For the text-containing cell, return its midpoint in (X, Y) coordinate format. 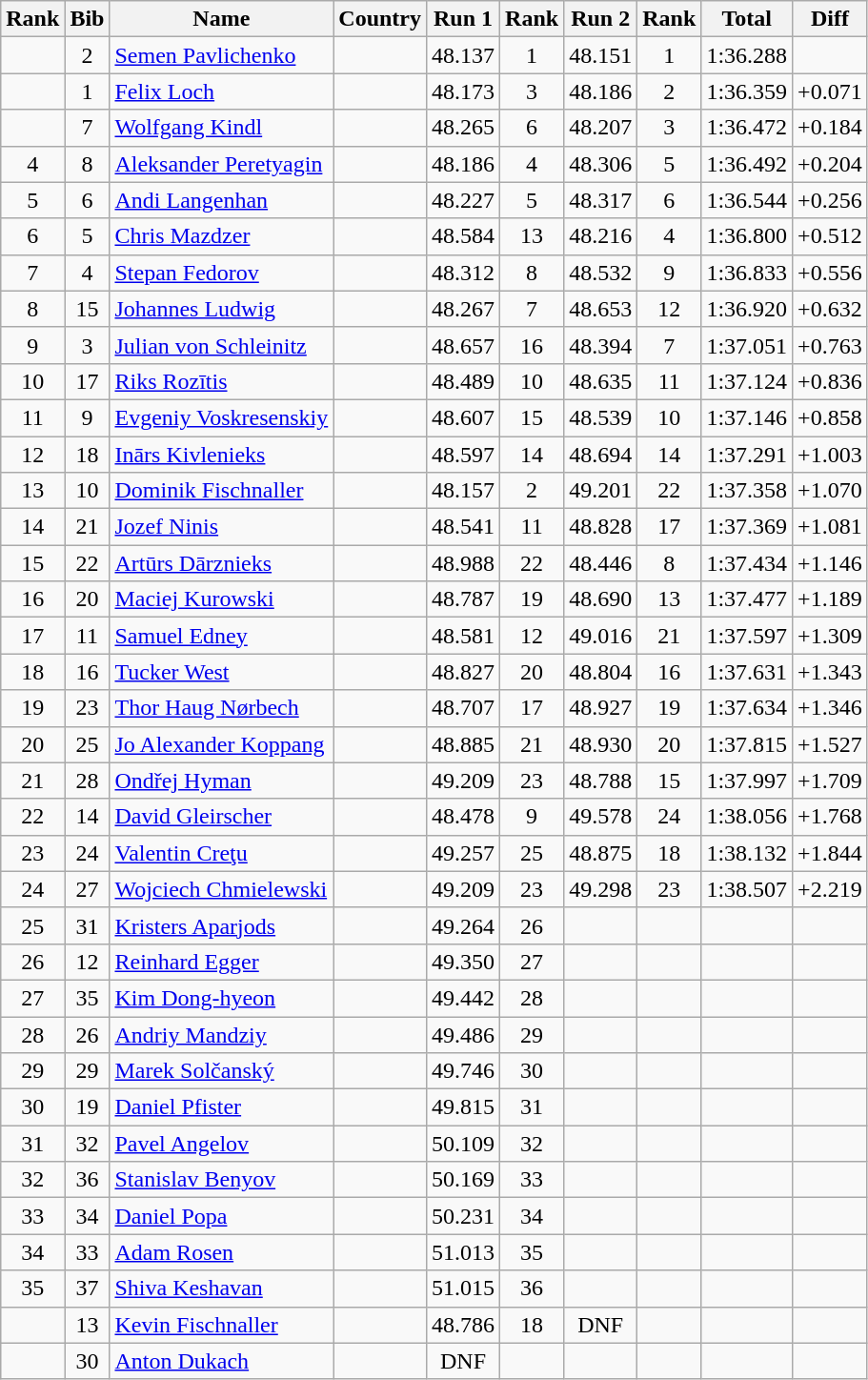
Jozef Ninis (221, 527)
48.584 (463, 236)
Daniel Popa (221, 1216)
+1.343 (831, 672)
Country (380, 19)
49.016 (600, 636)
+0.204 (831, 164)
Valentin Creţu (221, 853)
49.257 (463, 853)
+0.256 (831, 200)
+1.003 (831, 455)
48.306 (600, 164)
48.581 (463, 636)
Semen Pavlichenko (221, 55)
48.694 (600, 455)
Inārs Kivlenieks (221, 455)
1:37.634 (747, 708)
Wojciech Chmielewski (221, 889)
1:36.288 (747, 55)
48.607 (463, 417)
48.690 (600, 599)
51.013 (463, 1252)
Anton Dukach (221, 1361)
48.173 (463, 91)
48.786 (463, 1325)
50.169 (463, 1180)
Diff (831, 19)
Kim Dong-hyeon (221, 998)
48.707 (463, 708)
Kevin Fischnaller (221, 1325)
Felix Loch (221, 91)
49.442 (463, 998)
48.265 (463, 128)
1:37.434 (747, 563)
49.298 (600, 889)
48.216 (600, 236)
48.227 (463, 200)
1:36.833 (747, 273)
1:36.472 (747, 128)
48.151 (600, 55)
Total (747, 19)
Aleksander Peretyagin (221, 164)
49.746 (463, 1071)
1:36.492 (747, 164)
1:37.291 (747, 455)
1:36.359 (747, 91)
+1.709 (831, 781)
Stepan Fedorov (221, 273)
48.539 (600, 417)
Name (221, 19)
1:37.358 (747, 491)
Thor Haug Nørbech (221, 708)
48.267 (463, 309)
1:37.597 (747, 636)
48.541 (463, 527)
+1.527 (831, 744)
48.657 (463, 345)
+1.844 (831, 853)
Andi Langenhan (221, 200)
+0.512 (831, 236)
Shiva Keshavan (221, 1289)
+1.189 (831, 599)
49.264 (463, 925)
48.788 (600, 781)
48.930 (600, 744)
48.787 (463, 599)
1:38.056 (747, 817)
Reinhard Egger (221, 962)
48.653 (600, 309)
Dominik Fischnaller (221, 491)
Bib (88, 19)
1:36.920 (747, 309)
1:38.132 (747, 853)
48.137 (463, 55)
Andriy Mandziy (221, 1034)
+1.070 (831, 491)
48.312 (463, 273)
1:36.800 (747, 236)
48.927 (600, 708)
51.015 (463, 1289)
48.875 (600, 853)
+1.081 (831, 527)
Stanislav Benyov (221, 1180)
Kristers Aparjods (221, 925)
37 (88, 1289)
+1.309 (831, 636)
1:36.544 (747, 200)
48.532 (600, 273)
Samuel Edney (221, 636)
1:37.051 (747, 345)
+1.768 (831, 817)
+1.146 (831, 563)
1:37.146 (747, 417)
Run 1 (463, 19)
Julian von Schleinitz (221, 345)
48.804 (600, 672)
Run 2 (600, 19)
Jo Alexander Koppang (221, 744)
49.578 (600, 817)
48.207 (600, 128)
1:37.477 (747, 599)
50.109 (463, 1144)
Chris Mazdzer (221, 236)
48.157 (463, 491)
49.350 (463, 962)
+0.763 (831, 345)
48.394 (600, 345)
49.486 (463, 1034)
48.828 (600, 527)
48.317 (600, 200)
48.988 (463, 563)
Riks Rozītis (221, 381)
+0.071 (831, 91)
Marek Solčanský (221, 1071)
Evgeniy Voskresenskiy (221, 417)
49.815 (463, 1107)
1:37.124 (747, 381)
1:38.507 (747, 889)
+0.556 (831, 273)
Wolfgang Kindl (221, 128)
48.827 (463, 672)
48.489 (463, 381)
1:37.369 (747, 527)
+0.836 (831, 381)
48.885 (463, 744)
+0.184 (831, 128)
Artūrs Dārznieks (221, 563)
Ondřej Hyman (221, 781)
David Gleirscher (221, 817)
+0.632 (831, 309)
+0.858 (831, 417)
Tucker West (221, 672)
48.635 (600, 381)
50.231 (463, 1216)
Pavel Angelov (221, 1144)
Maciej Kurowski (221, 599)
Adam Rosen (221, 1252)
+1.346 (831, 708)
48.446 (600, 563)
49.201 (600, 491)
1:37.631 (747, 672)
Daniel Pfister (221, 1107)
+2.219 (831, 889)
1:37.997 (747, 781)
48.478 (463, 817)
1:37.815 (747, 744)
48.597 (463, 455)
Johannes Ludwig (221, 309)
